Pinpoint the cell where the given text exists, returning its (x, y) midpoint coordinate. 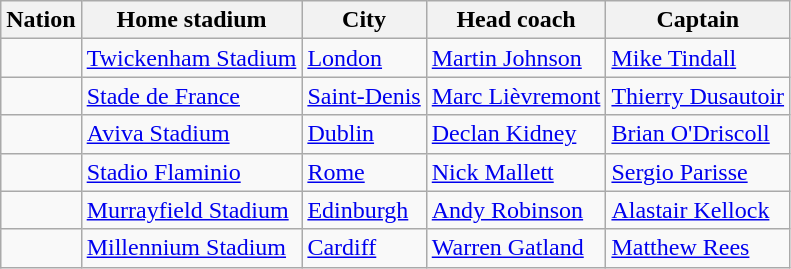
Rome (364, 172)
Nation (41, 20)
Millennium Stadium (192, 248)
Declan Kidney (516, 134)
London (364, 58)
Cardiff (364, 248)
Martin Johnson (516, 58)
Dublin (364, 134)
Nick Mallett (516, 172)
Brian O'Driscoll (698, 134)
Twickenham Stadium (192, 58)
Matthew Rees (698, 248)
Saint-Denis (364, 96)
Warren Gatland (516, 248)
Stade de France (192, 96)
Murrayfield Stadium (192, 210)
Sergio Parisse (698, 172)
Stadio Flaminio (192, 172)
Alastair Kellock (698, 210)
Home stadium (192, 20)
Andy Robinson (516, 210)
Captain (698, 20)
Head coach (516, 20)
Edinburgh (364, 210)
Mike Tindall (698, 58)
City (364, 20)
Thierry Dusautoir (698, 96)
Aviva Stadium (192, 134)
Marc Lièvremont (516, 96)
